Capture the cell that displays the provided text and extract its (x, y) central coordinate. 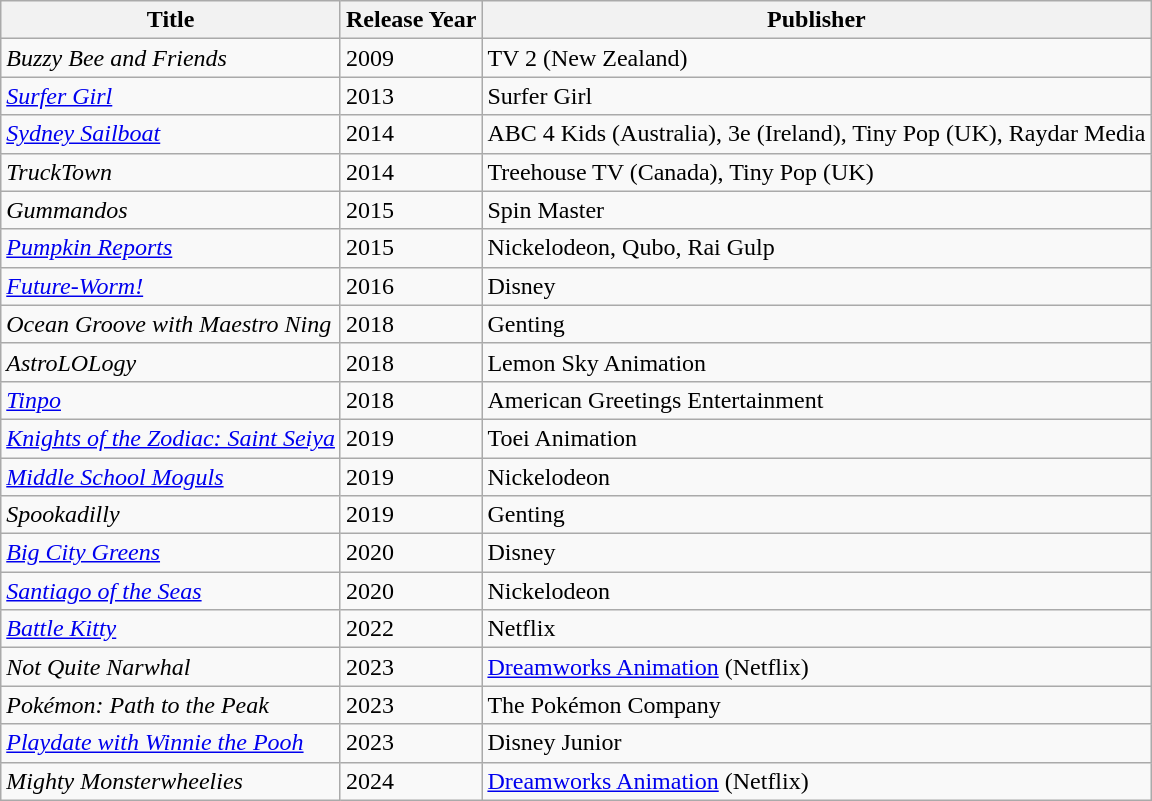
TruckTown (171, 172)
Publisher (816, 20)
Nickelodeon, Qubo, Rai Gulp (816, 248)
Spookadilly (171, 515)
American Greetings Entertainment (816, 400)
AstroLOLogy (171, 362)
Santiago of the Seas (171, 591)
Gummandos (171, 210)
Playdate with Winnie the Pooh (171, 743)
Pumpkin Reports (171, 248)
2024 (410, 781)
Lemon Sky Animation (816, 362)
The Pokémon Company (816, 705)
Tinpo (171, 400)
Sydney Sailboat (171, 134)
Pokémon: Path to the Peak (171, 705)
Buzzy Bee and Friends (171, 58)
2013 (410, 96)
Future-Worm! (171, 286)
Mighty Monsterwheelies (171, 781)
Ocean Groove with Maestro Ning (171, 324)
2009 (410, 58)
Middle School Moguls (171, 477)
Disney Junior (816, 743)
TV 2 (New Zealand) (816, 58)
Treehouse TV (Canada), Tiny Pop (UK) (816, 172)
Big City Greens (171, 553)
Not Quite Narwhal (171, 667)
ABC 4 Kids (Australia), 3e (Ireland), Tiny Pop (UK), Raydar Media (816, 134)
Release Year (410, 20)
Knights of the Zodiac: Saint Seiya (171, 438)
Title (171, 20)
Battle Kitty (171, 629)
Netflix (816, 629)
2016 (410, 286)
Spin Master (816, 210)
Toei Animation (816, 438)
2022 (410, 629)
